Return the [X, Y] coordinate for the center point of the cell that contains the specified text.  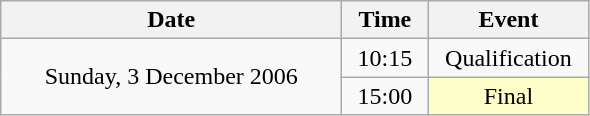
15:00 [385, 96]
Sunday, 3 December 2006 [172, 77]
Date [172, 20]
Qualification [508, 58]
Time [385, 20]
10:15 [385, 58]
Final [508, 96]
Event [508, 20]
